Return [x, y] of the center of cell containing provided text 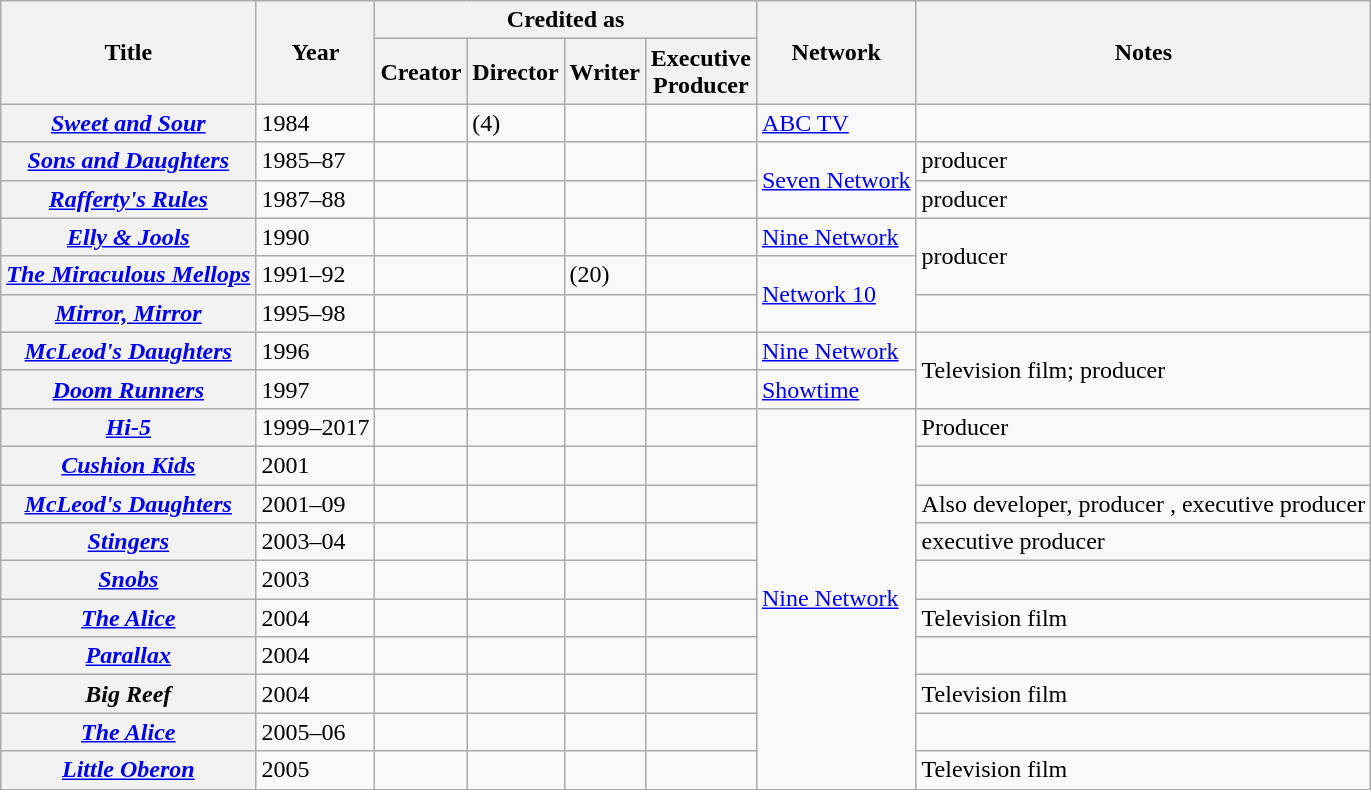
Network [836, 52]
Producer [1144, 427]
ABC TV [836, 123]
Title [128, 52]
Snobs [128, 580]
Year [316, 52]
1999–2017 [316, 427]
Elly & Jools [128, 237]
Writer [604, 72]
Parallax [128, 656]
Television film; producer [1144, 370]
Sweet and Sour [128, 123]
Doom Runners [128, 389]
The Miraculous Mellops [128, 275]
Hi-5 [128, 427]
(20) [604, 275]
Showtime [836, 389]
Creator [421, 72]
Credited as [566, 20]
1997 [316, 389]
1984 [316, 123]
1985–87 [316, 161]
1996 [316, 351]
1991–92 [316, 275]
Little Oberon [128, 770]
2001–09 [316, 503]
Sons and Daughters [128, 161]
Mirror, Mirror [128, 313]
Cushion Kids [128, 465]
Network 10 [836, 294]
2001 [316, 465]
2005 [316, 770]
Notes [1144, 52]
2003 [316, 580]
2003–04 [316, 542]
Seven Network [836, 180]
Big Reef [128, 694]
ExecutiveProducer [700, 72]
Rafferty's Rules [128, 199]
Stingers [128, 542]
(4) [516, 123]
executive producer [1144, 542]
Director [516, 72]
Also developer, producer , executive producer [1144, 503]
1990 [316, 237]
1995–98 [316, 313]
1987–88 [316, 199]
2005–06 [316, 732]
